Determine the (X, Y) coordinate at the center of the cell enclosing the given text.  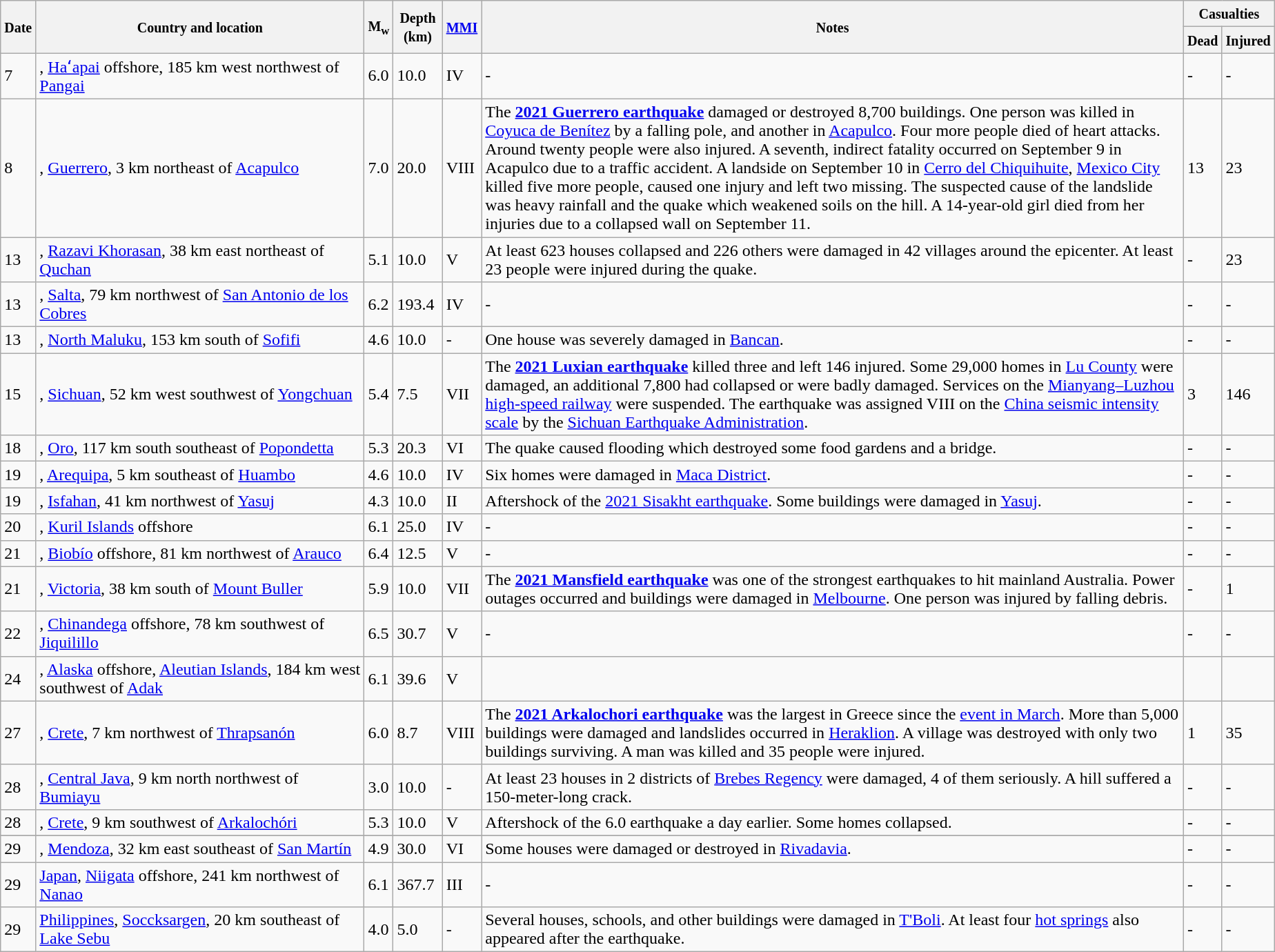
Notes (833, 27)
5.4 (379, 395)
Some houses were damaged or destroyed in Rivadavia. (833, 849)
, Biobío offshore, 81 km northwest of Arauco (200, 553)
39.6 (418, 679)
, North Maluku, 153 km south of Sofifi (200, 340)
, Arequipa, 5 km southeast of Huambo (200, 475)
367.7 (418, 884)
, Victoria, 38 km south of Mount Buller (200, 589)
18 (18, 448)
Aftershock of the 2021 Sisakht earthquake. Some buildings were damaged in Yasuj. (833, 501)
8 (18, 168)
Country and location (200, 27)
7 (18, 76)
4.3 (379, 501)
20 (18, 527)
5.1 (379, 259)
Philippines, Soccksargen, 20 km southeast of Lake Sebu (200, 930)
One house was severely damaged in Bancan. (833, 340)
, Kuril Islands offshore (200, 527)
, Oro, 117 km south southeast of Popondetta (200, 448)
, Crete, 7 km northwest of Thrapsanón (200, 733)
Casualties (1229, 14)
At least 623 houses collapsed and 226 others were damaged in 42 villages around the epicenter. At least 23 people were injured during the quake. (833, 259)
Several houses, schools, and other buildings were damaged in T'Boli. At least four hot springs also appeared after the earthquake. (833, 930)
Japan, Niigata offshore, 241 km northwest of Nanao (200, 884)
, Mendoza, 32 km east southeast of San Martín (200, 849)
12.5 (418, 553)
, Central Java, 9 km north northwest of Bumiayu (200, 786)
3 (1203, 395)
II (462, 501)
Aftershock of the 6.0 earthquake a day earlier. Some homes collapsed. (833, 822)
5.9 (379, 589)
Mw (379, 27)
, Crete, 9 km southwest of Arkalochóri (200, 822)
6.4 (379, 553)
, Sichuan, 52 km west southwest of Yongchuan (200, 395)
, Haʻapai offshore, 185 km west northwest of Pangai (200, 76)
, Isfahan, 41 km northwest of Yasuj (200, 501)
22 (18, 633)
5.0 (418, 930)
6.2 (379, 305)
, Alaska offshore, Aleutian Islands, 184 km west southwest of Adak (200, 679)
30.0 (418, 849)
15 (18, 395)
8.7 (418, 733)
27 (18, 733)
Depth (km) (418, 27)
4.0 (379, 930)
7.0 (379, 168)
At least 23 houses in 2 districts of Brebes Regency were damaged, 4 of them seriously. A hill suffered a 150-meter-long crack. (833, 786)
, Razavi Khorasan, 38 km east northeast of Quchan (200, 259)
3.0 (379, 786)
, Chinandega offshore, 78 km southwest of Jiquilillo (200, 633)
6.5 (379, 633)
Injured (1248, 40)
25.0 (418, 527)
20.0 (418, 168)
7.5 (418, 395)
, Salta, 79 km northwest of San Antonio de los Cobres (200, 305)
The quake caused flooding which destroyed some food gardens and a bridge. (833, 448)
35 (1248, 733)
Dead (1203, 40)
, Guerrero, 3 km northeast of Acapulco (200, 168)
30.7 (418, 633)
20.3 (418, 448)
Six homes were damaged in Maca District. (833, 475)
III (462, 884)
24 (18, 679)
4.9 (379, 849)
146 (1248, 395)
193.4 (418, 305)
Date (18, 27)
MMI (462, 27)
